For the text-containing cell, return its midpoint in [x, y] coordinate format. 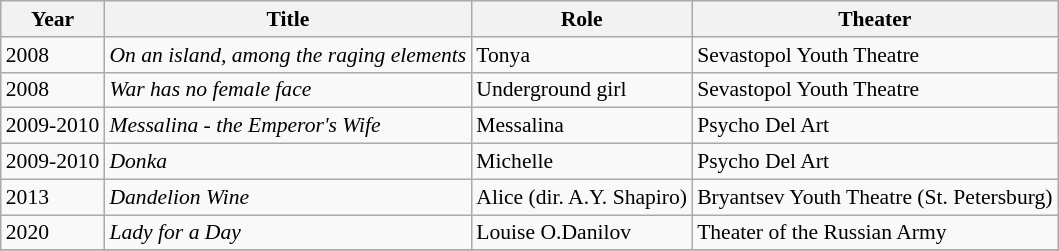
Role [582, 19]
Bryantsev Youth Theatre (St. Petersburg) [874, 197]
Title [288, 19]
2020 [53, 233]
Theater of the Russian Army [874, 233]
Michelle [582, 162]
Messalina [582, 126]
Tonya [582, 55]
On an island, among the raging elements [288, 55]
2013 [53, 197]
Theater [874, 19]
Year [53, 19]
Dandelion Wine [288, 197]
Lady for a Day [288, 233]
Louise O.Danilov [582, 233]
Donka [288, 162]
Underground girl [582, 90]
Alice (dir. A.Y. Shapiro) [582, 197]
War has no female face [288, 90]
Messalina - the Emperor's Wife [288, 126]
